Detect which cell encompasses the target text, then output its (x, y) center coordinate. 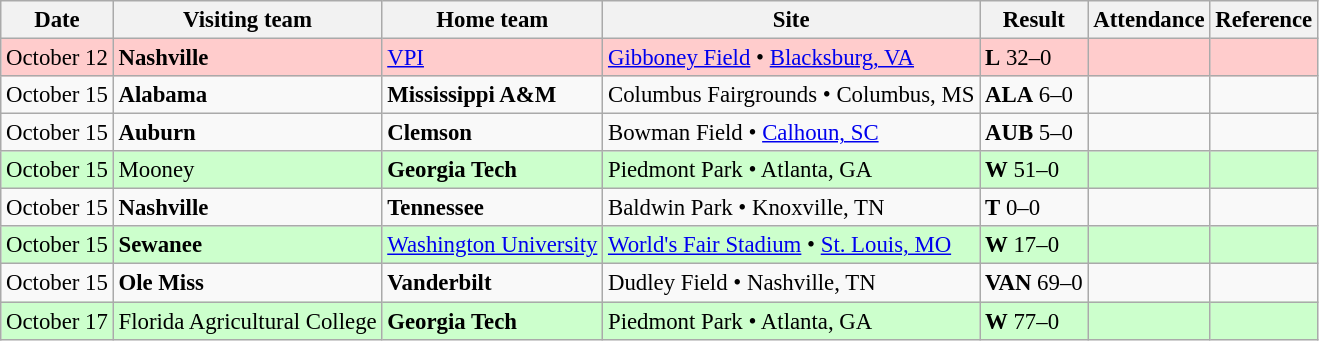
Reference (1264, 20)
Site (792, 20)
T 0–0 (1034, 208)
Clemson (492, 133)
W 17–0 (1034, 245)
Ole Miss (248, 283)
W 51–0 (1034, 170)
Florida Agricultural College (248, 321)
Bowman Field • Calhoun, SC (792, 133)
L 32–0 (1034, 58)
Date (57, 20)
ALA 6–0 (1034, 95)
W 77–0 (1034, 321)
Baldwin Park • Knoxville, TN (792, 208)
October 12 (57, 58)
October 17 (57, 321)
Sewanee (248, 245)
Result (1034, 20)
Auburn (248, 133)
Columbus Fairgrounds • Columbus, MS (792, 95)
VPI (492, 58)
Home team (492, 20)
Washington University (492, 245)
Tennessee (492, 208)
Visiting team (248, 20)
Attendance (1149, 20)
Mooney (248, 170)
Gibboney Field • Blacksburg, VA (792, 58)
Vanderbilt (492, 283)
World's Fair Stadium • St. Louis, MO (792, 245)
Alabama (248, 95)
Mississippi A&M (492, 95)
Dudley Field • Nashville, TN (792, 283)
AUB 5–0 (1034, 133)
VAN 69–0 (1034, 283)
